Determine the (x, y) coordinate at the center of the cell enclosing the given text.  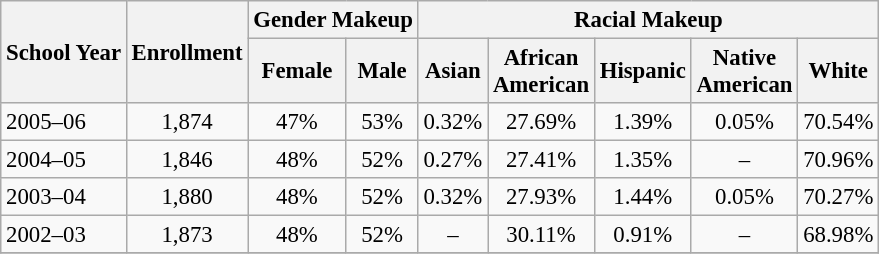
Asian (452, 72)
2003–04 (64, 197)
27.93% (542, 197)
1.44% (642, 197)
Enrollment (187, 52)
Racial Makeup (648, 20)
Hispanic (642, 72)
27.69% (542, 122)
Gender Makeup (333, 20)
1,874 (187, 122)
2005–06 (64, 122)
1,873 (187, 235)
2002–03 (64, 235)
70.54% (838, 122)
0.91% (642, 235)
School Year (64, 52)
Native American (744, 72)
Female (297, 72)
30.11% (542, 235)
70.96% (838, 160)
70.27% (838, 197)
68.98% (838, 235)
27.41% (542, 160)
53% (382, 122)
White (838, 72)
47% (297, 122)
1.35% (642, 160)
1,880 (187, 197)
1.39% (642, 122)
0.27% (452, 160)
1,846 (187, 160)
Male (382, 72)
African American (542, 72)
2004–05 (64, 160)
